Locate the cell with the specified text and output its (x, y) center coordinate. 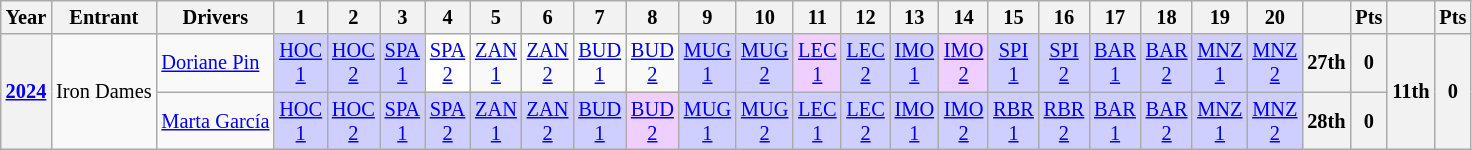
17 (1115, 17)
6 (548, 17)
Doriane Pin (216, 63)
12 (865, 17)
2 (354, 17)
14 (964, 17)
27th (1326, 63)
16 (1064, 17)
11th (1410, 92)
20 (1274, 17)
10 (764, 17)
Iron Dames (104, 92)
Entrant (104, 17)
18 (1167, 17)
SPI1 (1013, 63)
15 (1013, 17)
9 (708, 17)
1 (300, 17)
Year (26, 17)
Marta García (216, 121)
5 (496, 17)
4 (448, 17)
Drivers (216, 17)
11 (817, 17)
SPI2 (1064, 63)
7 (600, 17)
RBR1 (1013, 121)
2024 (26, 92)
13 (914, 17)
8 (652, 17)
28th (1326, 121)
19 (1220, 17)
3 (402, 17)
RBR2 (1064, 121)
